Scan for the cell matching the given text and deliver its [X, Y] coordinate at center. 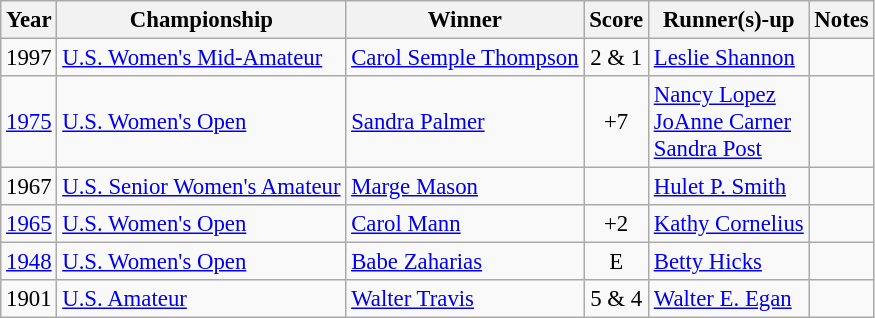
1965 [29, 224]
Kathy Cornelius [728, 224]
Notes [842, 20]
Babe Zaharias [465, 262]
Year [29, 20]
Betty Hicks [728, 262]
Score [616, 20]
2 & 1 [616, 58]
U.S. Amateur [202, 299]
Sandra Palmer [465, 122]
Runner(s)-up [728, 20]
Walter E. Egan [728, 299]
Carol Semple Thompson [465, 58]
Marge Mason [465, 187]
E [616, 262]
1901 [29, 299]
Carol Mann [465, 224]
U.S. Women's Mid-Amateur [202, 58]
+7 [616, 122]
1975 [29, 122]
1997 [29, 58]
Hulet P. Smith [728, 187]
Championship [202, 20]
U.S. Senior Women's Amateur [202, 187]
5 & 4 [616, 299]
1948 [29, 262]
Winner [465, 20]
+2 [616, 224]
Nancy Lopez JoAnne Carner Sandra Post [728, 122]
Leslie Shannon [728, 58]
Walter Travis [465, 299]
1967 [29, 187]
